Capture the cell that displays the provided text and extract its (x, y) central coordinate. 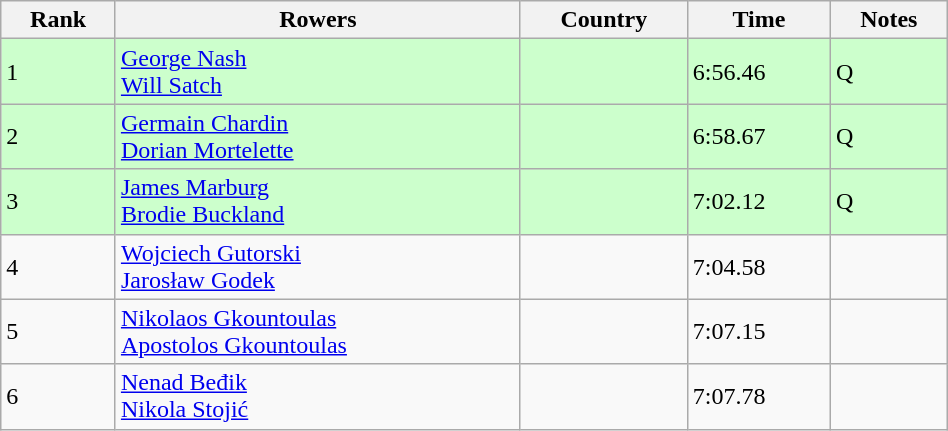
7:07.15 (758, 332)
4 (58, 266)
Rowers (318, 20)
7:02.12 (758, 202)
3 (58, 202)
7:07.78 (758, 396)
7:04.58 (758, 266)
Time (758, 20)
Germain ChardinDorian Mortelette (318, 136)
Nenad BeđikNikola Stojić (318, 396)
6:56.46 (758, 72)
6 (58, 396)
Notes (888, 20)
2 (58, 136)
James MarburgBrodie Buckland (318, 202)
Nikolaos GkountoulasApostolos Gkountoulas (318, 332)
Rank (58, 20)
George NashWill Satch (318, 72)
5 (58, 332)
6:58.67 (758, 136)
1 (58, 72)
Country (604, 20)
Wojciech GutorskiJarosław Godek (318, 266)
